Pinpoint the cell where the given text exists, returning its (X, Y) midpoint coordinate. 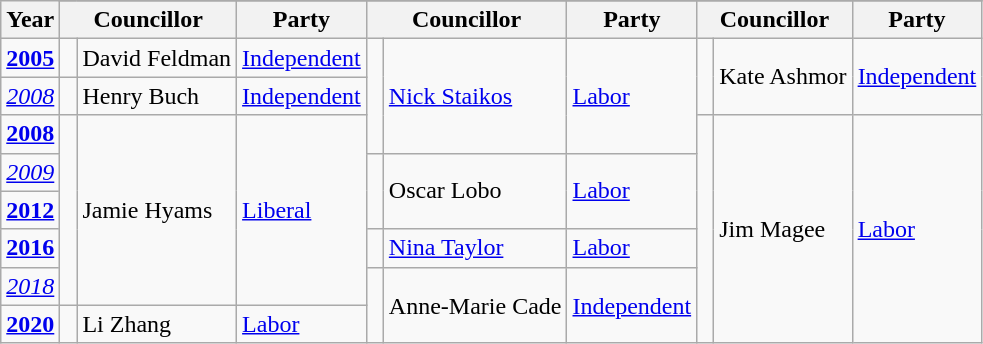
Nina Taylor (475, 248)
Oscar Lobo (475, 191)
Year (30, 20)
Nick Staikos (475, 96)
2012 (30, 210)
2009 (30, 172)
Jim Magee (783, 229)
2005 (30, 58)
Jamie Hyams (157, 210)
2016 (30, 248)
Li Zhang (157, 324)
Henry Buch (157, 96)
Kate Ashmor (783, 77)
Liberal (302, 210)
2020 (30, 324)
2018 (30, 286)
Anne-Marie Cade (475, 305)
David Feldman (157, 58)
